Return [X, Y] of the center of cell containing provided text 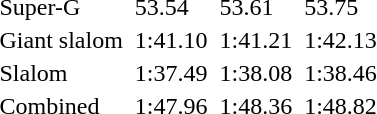
1:38.08 [256, 73]
1:37.49 [171, 73]
1:41.21 [256, 40]
1:41.10 [171, 40]
